Scan for the cell matching the given text and deliver its (x, y) coordinate at center. 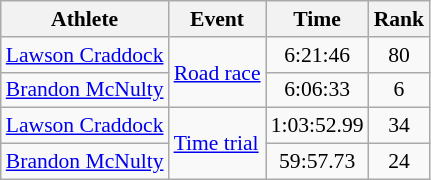
Time trial (218, 144)
6 (400, 90)
34 (400, 126)
1:03:52.99 (318, 126)
80 (400, 55)
59:57.73 (318, 162)
6:06:33 (318, 90)
24 (400, 162)
Road race (218, 72)
6:21:46 (318, 55)
Rank (400, 19)
Event (218, 19)
Athlete (85, 19)
Time (318, 19)
